Return [X, Y] of the center of cell containing provided text 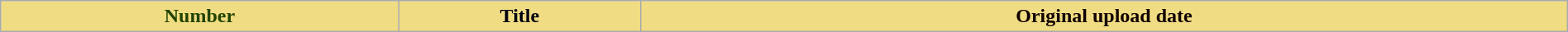
Number [200, 16]
Title [519, 16]
Original upload date [1105, 16]
